From the cell containing the given text, extract its center point as [X, Y] coordinate. 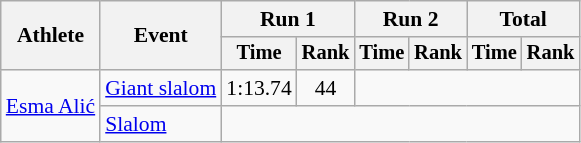
Giant slalom [160, 88]
Run 1 [288, 19]
Run 2 [410, 19]
44 [326, 88]
Esma Alić [50, 106]
1:13.74 [258, 88]
Event [160, 36]
Total [523, 19]
Slalom [160, 124]
Athlete [50, 36]
